Detect which cell encompasses the target text, then output its (x, y) center coordinate. 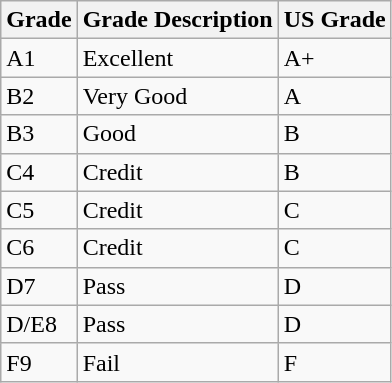
Grade Description (178, 20)
B3 (39, 134)
Fail (178, 362)
D7 (39, 286)
C6 (39, 248)
C5 (39, 210)
B2 (39, 96)
US Grade (334, 20)
Very Good (178, 96)
Grade (39, 20)
F9 (39, 362)
A1 (39, 58)
C4 (39, 172)
Excellent (178, 58)
A (334, 96)
F (334, 362)
D/E8 (39, 324)
A+ (334, 58)
Good (178, 134)
